From the cell containing the given text, extract its center point as [x, y] coordinate. 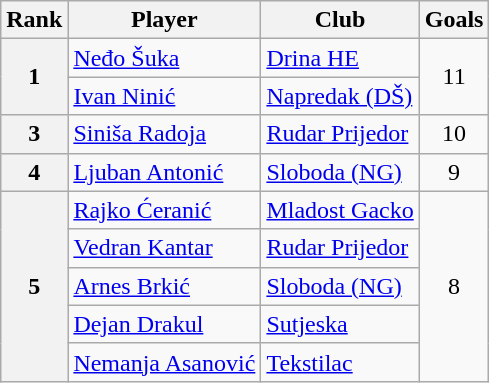
Nemanja Asanović [164, 362]
Tekstilac [340, 362]
1 [34, 77]
Rajko Ćeranić [164, 210]
4 [34, 172]
Ljuban Antonić [164, 172]
Vedran Kantar [164, 248]
Rank [34, 20]
Dejan Drakul [164, 324]
11 [454, 77]
Player [164, 20]
3 [34, 134]
Mladost Gacko [340, 210]
9 [454, 172]
Neđo Šuka [164, 58]
Arnes Brkić [164, 286]
8 [454, 286]
Drina HE [340, 58]
5 [34, 286]
Club [340, 20]
10 [454, 134]
Napredak (DŠ) [340, 96]
Ivan Ninić [164, 96]
Goals [454, 20]
Siniša Radoja [164, 134]
Sutjeska [340, 324]
